Find where the given text appears and provide that cell's center as [X, Y] coordinate. 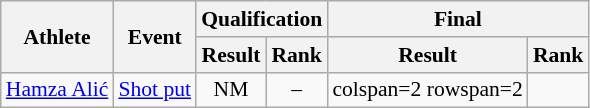
Athlete [58, 36]
Final [458, 19]
NM [231, 90]
Event [154, 36]
Shot put [154, 90]
Qualification [262, 19]
colspan=2 rowspan=2 [428, 90]
Hamza Alić [58, 90]
– [296, 90]
